Locate the cell with the specified text and output its [x, y] center coordinate. 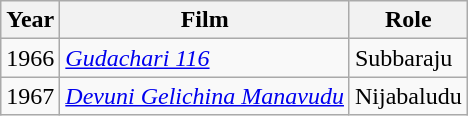
Year [30, 20]
1966 [30, 58]
Subbaraju [408, 58]
Nijabaludu [408, 96]
Film [205, 20]
Role [408, 20]
1967 [30, 96]
Devuni Gelichina Manavudu [205, 96]
Gudachari 116 [205, 58]
